Return the (X, Y) coordinate for the center point of the cell that contains the specified text.  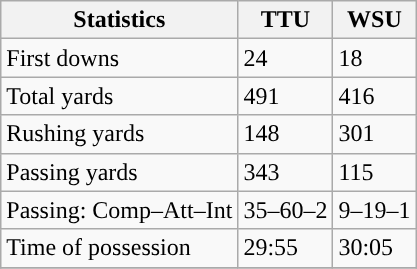
Rushing yards (120, 134)
343 (286, 172)
491 (286, 96)
TTU (286, 20)
416 (374, 96)
30:05 (374, 248)
Passing: Comp–Att–Int (120, 210)
Time of possession (120, 248)
24 (286, 58)
301 (374, 134)
35–60–2 (286, 210)
29:55 (286, 248)
First downs (120, 58)
148 (286, 134)
9–19–1 (374, 210)
Passing yards (120, 172)
Total yards (120, 96)
18 (374, 58)
WSU (374, 20)
Statistics (120, 20)
115 (374, 172)
